Output the [X, Y] coordinate of the center of the cell containing the given text.  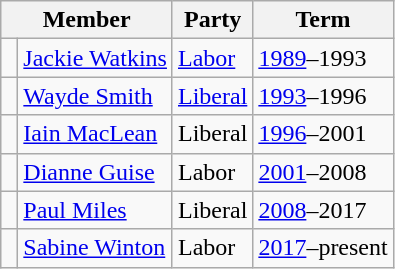
1996–2001 [323, 134]
Wayde Smith [96, 96]
1989–1993 [323, 58]
Jackie Watkins [96, 58]
2001–2008 [323, 172]
Iain MacLean [96, 134]
Dianne Guise [96, 172]
2008–2017 [323, 210]
Term [323, 20]
Sabine Winton [96, 248]
Paul Miles [96, 210]
2017–present [323, 248]
Member [87, 20]
Party [212, 20]
1993–1996 [323, 96]
